Find where the given text appears and provide that cell's center as [X, Y] coordinate. 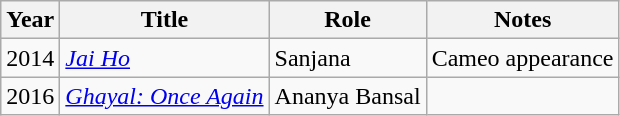
Title [164, 20]
Ghayal: Once Again [164, 96]
2016 [30, 96]
2014 [30, 58]
Jai Ho [164, 58]
Notes [522, 20]
Ananya Bansal [348, 96]
Cameo appearance [522, 58]
Sanjana [348, 58]
Year [30, 20]
Role [348, 20]
